Scan for the cell matching the given text and deliver its [X, Y] coordinate at center. 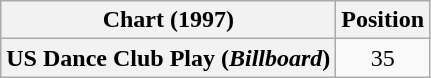
35 [383, 58]
Position [383, 20]
US Dance Club Play (Billboard) [168, 58]
Chart (1997) [168, 20]
